Determine the (x, y) coordinate at the center of the cell enclosing the given text.  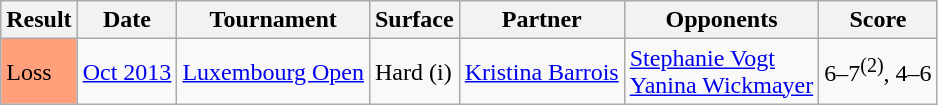
Stephanie Vogt Yanina Wickmayer (722, 72)
6–7(2), 4–6 (878, 72)
Luxembourg Open (274, 72)
Loss (39, 72)
Partner (542, 20)
Oct 2013 (127, 72)
Opponents (722, 20)
Score (878, 20)
Hard (i) (414, 72)
Kristina Barrois (542, 72)
Result (39, 20)
Tournament (274, 20)
Date (127, 20)
Surface (414, 20)
